Locate the cell with the specified text and output its (X, Y) center coordinate. 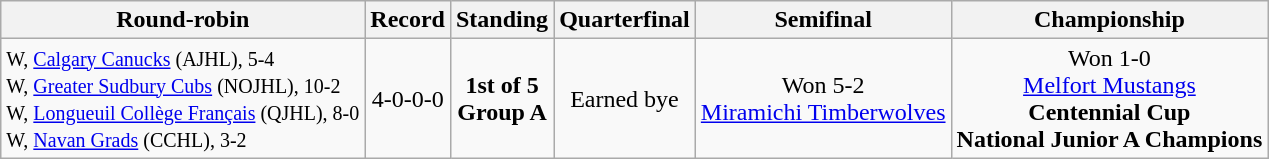
Semifinal (823, 20)
Record (408, 20)
W, Calgary Canucks (AJHL), 5-4W, Greater Sudbury Cubs (NOJHL), 10-2W, Longueuil Collège Français (QJHL), 8-0W, Navan Grads (CCHL), 3-2 (183, 98)
Earned bye (625, 98)
Round-robin (183, 20)
Quarterfinal (625, 20)
Won 1-0Melfort MustangsCentennial Cup National Junior A Champions (1110, 98)
Won 5-2Miramichi Timberwolves (823, 98)
Championship (1110, 20)
1st of 5 Group A (502, 98)
Standing (502, 20)
4-0-0-0 (408, 98)
